Scan for the cell matching the given text and deliver its [x, y] coordinate at center. 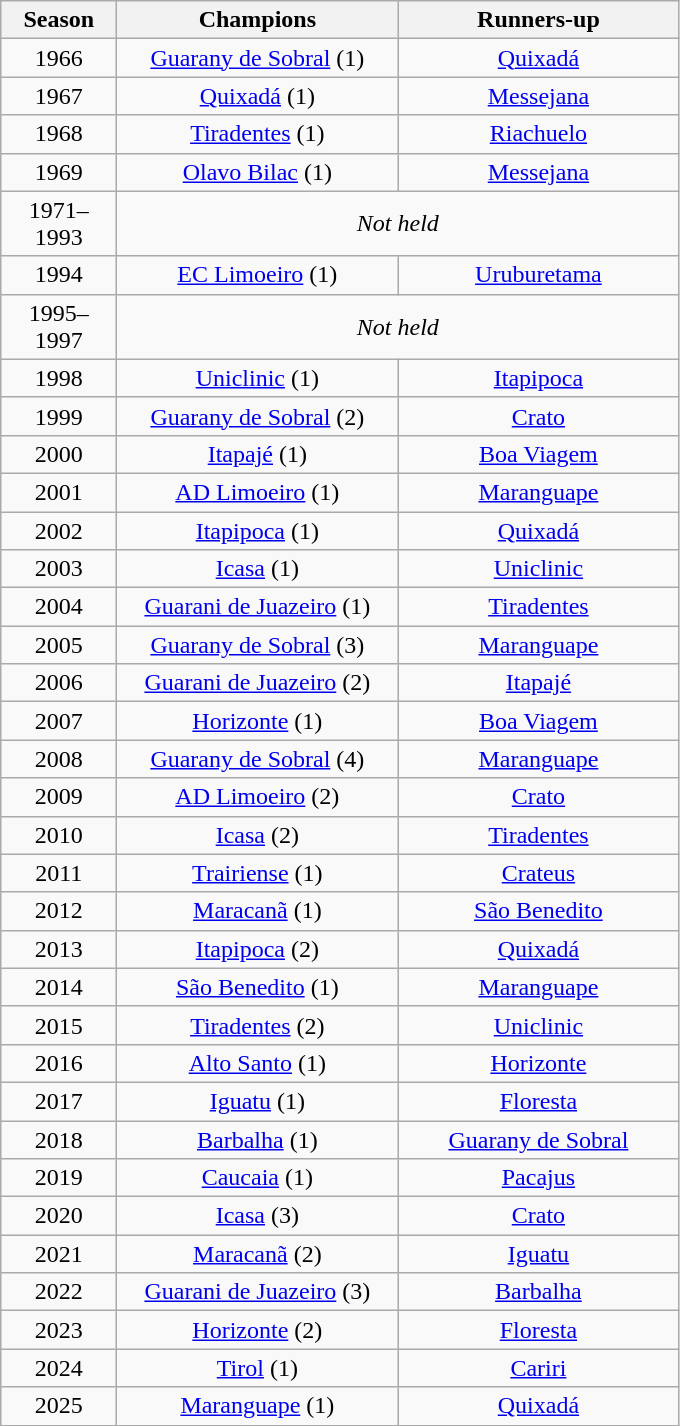
1966 [59, 58]
2016 [59, 1063]
2008 [59, 759]
Itapipoca (1) [258, 531]
2009 [59, 797]
2003 [59, 569]
1968 [59, 134]
Iguatu [538, 1254]
Maracanã (2) [258, 1254]
2021 [59, 1254]
Itapipoca [538, 378]
Guarany de Sobral (4) [258, 759]
1967 [59, 96]
2017 [59, 1101]
Cariri [538, 1368]
2020 [59, 1216]
2010 [59, 835]
Icasa (2) [258, 835]
Tiradentes (1) [258, 134]
Guarany de Sobral [538, 1139]
Icasa (1) [258, 569]
Guarani de Juazeiro (1) [258, 607]
2018 [59, 1139]
2001 [59, 492]
Maranguape (1) [258, 1406]
1995–1997 [59, 326]
Trairiense (1) [258, 873]
Champions [258, 20]
Horizonte (1) [258, 721]
Barbalha [538, 1292]
2023 [59, 1330]
Crateus [538, 873]
Itapajé (1) [258, 454]
2006 [59, 683]
1998 [59, 378]
1971–1993 [59, 224]
Olavo Bilac (1) [258, 172]
Uruburetama [538, 275]
2011 [59, 873]
2004 [59, 607]
São Benedito (1) [258, 987]
2015 [59, 1025]
Tirol (1) [258, 1368]
Itapipoca (2) [258, 949]
Guarany de Sobral (1) [258, 58]
Quixadá (1) [258, 96]
2022 [59, 1292]
Maracanã (1) [258, 911]
Icasa (3) [258, 1216]
2012 [59, 911]
Horizonte (2) [258, 1330]
Itapajé [538, 683]
2007 [59, 721]
2013 [59, 949]
AD Limoeiro (2) [258, 797]
2014 [59, 987]
1999 [59, 416]
2002 [59, 531]
Runners-up [538, 20]
Guarany de Sobral (2) [258, 416]
1994 [59, 275]
Barbalha (1) [258, 1139]
2024 [59, 1368]
2025 [59, 1406]
AD Limoeiro (1) [258, 492]
1969 [59, 172]
Riachuelo [538, 134]
EC Limoeiro (1) [258, 275]
Alto Santo (1) [258, 1063]
Guarany de Sobral (3) [258, 645]
São Benedito [538, 911]
Guarani de Juazeiro (2) [258, 683]
Iguatu (1) [258, 1101]
Pacajus [538, 1178]
Tiradentes (2) [258, 1025]
2005 [59, 645]
Season [59, 20]
2000 [59, 454]
2019 [59, 1178]
Caucaia (1) [258, 1178]
Horizonte [538, 1063]
Guarani de Juazeiro (3) [258, 1292]
Uniclinic (1) [258, 378]
